Return the (X, Y) coordinate for the center point of the cell that contains the specified text.  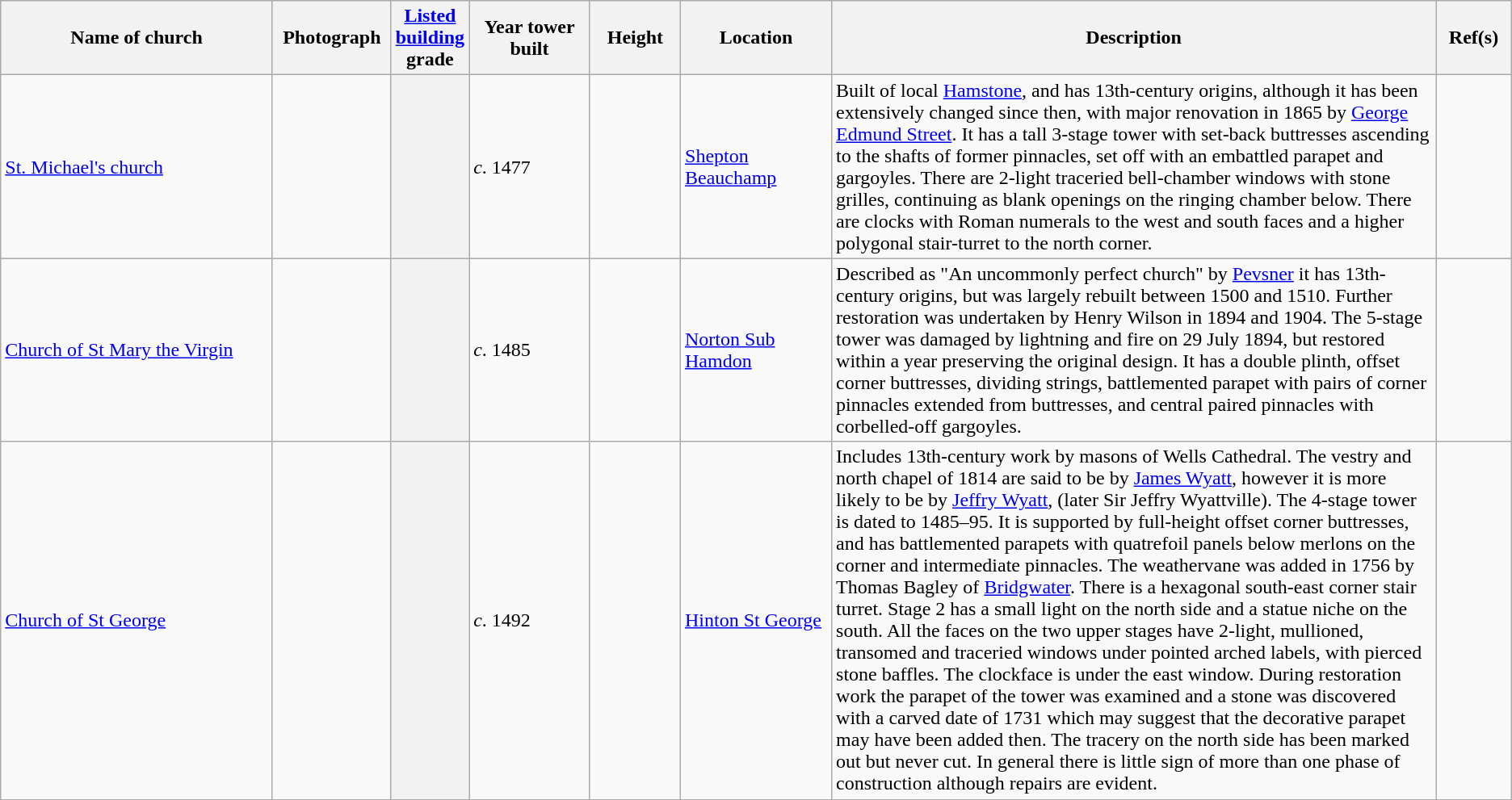
c. 1485 (530, 350)
Hinton St George (756, 620)
c. 1477 (530, 166)
Shepton Beauchamp (756, 166)
Year tower built (530, 38)
Listed building grade (430, 38)
Norton Sub Hamdon (756, 350)
Church of St George (137, 620)
Ref(s) (1474, 38)
Photograph (331, 38)
Church of St Mary the Virgin (137, 350)
Description (1134, 38)
Name of church (137, 38)
Location (756, 38)
Height (635, 38)
St. Michael's church (137, 166)
c. 1492 (530, 620)
